Extract the (X, Y) coordinate from the center of the cell holding the provided text.  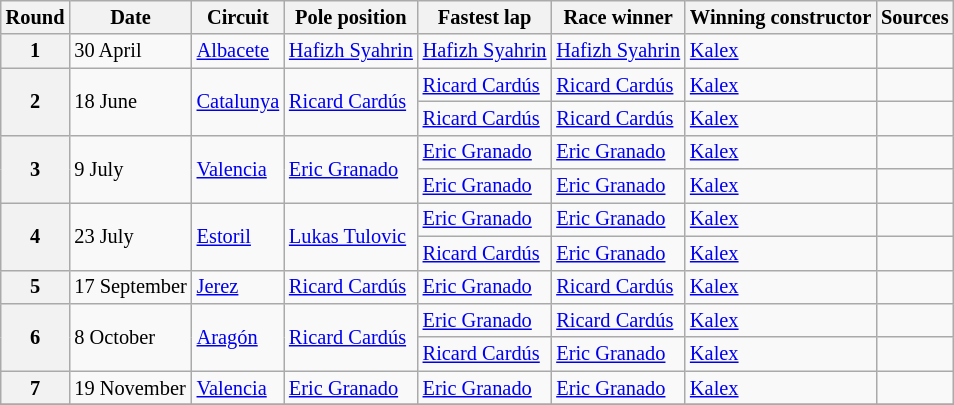
Jerez (238, 287)
7 (36, 388)
Catalunya (238, 102)
2 (36, 102)
Albacete (238, 51)
Winning constructor (780, 17)
Lukas Tulovic (351, 236)
Date (130, 17)
17 September (130, 287)
9 July (130, 168)
Circuit (238, 17)
30 April (130, 51)
19 November (130, 388)
8 October (130, 336)
Pole position (351, 17)
5 (36, 287)
3 (36, 168)
1 (36, 51)
Aragón (238, 336)
23 July (130, 236)
6 (36, 336)
4 (36, 236)
Race winner (618, 17)
Sources (914, 17)
Fastest lap (485, 17)
Round (36, 17)
Estoril (238, 236)
18 June (130, 102)
